Search for the cell housing the specified text and yield its [x, y] center coordinate. 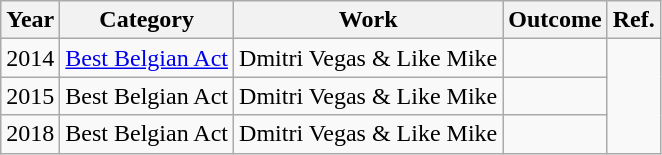
Category [147, 20]
2014 [30, 58]
Outcome [555, 20]
Year [30, 20]
2018 [30, 134]
2015 [30, 96]
Work [368, 20]
Ref. [634, 20]
